Scan for the cell matching the given text and deliver its [X, Y] coordinate at center. 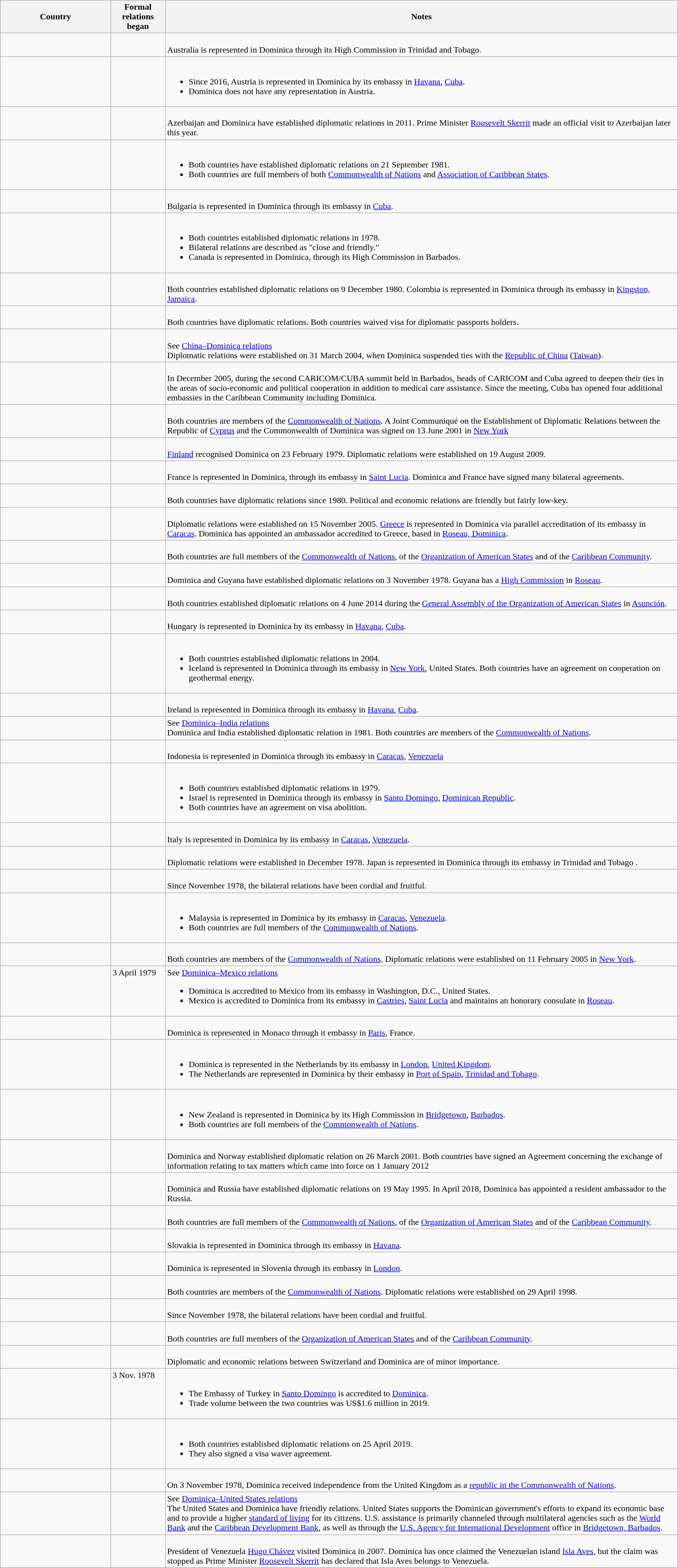
Dominica is represented in Slovenia through its embassy in London. [421, 1264]
Both countries established diplomatic relations on 4 June 2014 during the General Assembly of the Organization of American States in Asunción. [421, 598]
Dominica is represented in Monaco through it embassy in Paris, France. [421, 1028]
Both countries established diplomatic relations on 9 December 1980. Colombia is represented in Dominica through its embassy in Kingston, Jamaica. [421, 289]
Indonesia is represented in Dominica through its embassy in Caracas, Venezuela [421, 751]
Both countries have diplomatic relations. Both countries waived visa for diplomatic passports holders. [421, 317]
Slovakia is represented in Dominica through its embassy in Havana. [421, 1240]
Finland recognised Dominica on 23 February 1979. Diplomatic relations were established on 19 August 2009. [421, 449]
The Embassy of Turkey in Santo Domingo is accredited to Dominica.Trade volume between the two countries was US$1.6 million in 2019. [421, 1393]
Both countries established diplomatic relations on 25 April 2019.They also signed a visa waver agreement. [421, 1443]
Diplomatic and economic relations between Switzerland and Dominica are of minor importance. [421, 1357]
Both countries have diplomatic relations since 1980. Political and economic relations are friendly but fairly low-key. [421, 496]
See China–Dominica relationsDiplomatic relations were established on 31 March 2004, when Dominica suspended ties with the Republic of China (Taiwan). [421, 345]
See Dominica–India relationsDominica and India established diplomatic relation in 1981. Both countries are members of the Commonwealth of Nations. [421, 728]
Hungary is represented in Dominica by its embassy in Havana, Cuba. [421, 622]
Italy is represented in Dominica by its embassy in Caracas, Venezuela. [421, 834]
3 April 1979 [138, 991]
Country [56, 17]
Both countries are members of the Commonwealth of Nations. Diplomatic relations were established on 29 April 1998. [421, 1287]
Formal relations began [138, 17]
Notes [421, 17]
Since 2016, Austria is represented in Dominica by its embassy in Havana, Cuba.Dominica does not have any representation in Austria. [421, 82]
Dominica and Russia have established diplomatic relations on 19 May 1995. In April 2018, Dominica has appointed a resident ambassador to the Russia. [421, 1189]
France is represented in Dominica, through its embassy in Saint Lucia. Dominica and France have signed many bilateral agreements. [421, 472]
Ireland is represented in Dominica through its embassy in Havana, Cuba. [421, 705]
Australia is represented in Dominica through its High Commission in Trinidad and Tobago. [421, 45]
Both countries are full members of the Organization of American States and of the Caribbean Community. [421, 1333]
On 3 November 1978, Dominica received independence from the United Kingdom as a republic in the Commonwealth of Nations. [421, 1481]
Bulgaria is represented in Dominica through its embassy in Cuba. [421, 201]
Dominica and Guyana have established diplomatic relations on 3 November 1978. Guyana has a High Commission in Roseau. [421, 575]
3 Nov. 1978 [138, 1393]
Diplomatic relations were established in December 1978. Japan is represented in Dominica through its embassy in Trinidad and Tobago . [421, 857]
New Zealand is represented in Dominica by its High Commission in Bridgetown, Barbados.Both countries are full members of the Commonwealth of Nations. [421, 1115]
Malaysia is represented in Dominica by its embassy in Caracas, Venezuela.Both countries are full members of the Commonwealth of Nations. [421, 917]
Both countries are members of the Commonwealth of Nations. Diplomatic relations were established on 11 February 2005 in New York. [421, 955]
